Find where the given text appears and provide that cell's center as (X, Y) coordinate. 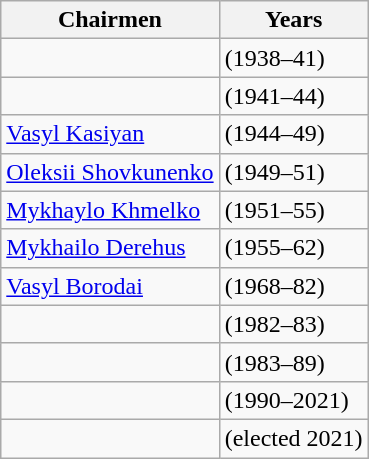
Vasyl Kasiyan (110, 134)
(1955–62) (294, 248)
Chairmen (110, 20)
Mykhaylo Khmelko (110, 210)
(1938–41) (294, 58)
(1982–83) (294, 324)
(1951–55) (294, 210)
(1949–51) (294, 172)
(1983–89) (294, 362)
(elected 2021) (294, 438)
(1944–49) (294, 134)
Mykhailo Derehus (110, 248)
Years (294, 20)
Oleksii Shovkunenko (110, 172)
Vasyl Borodai (110, 286)
(1968–82) (294, 286)
(1990–2021) (294, 400)
(1941–44) (294, 96)
